Return (x, y) of the center of cell containing provided text 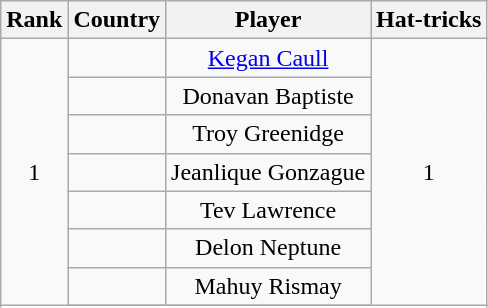
Mahuy Rismay (268, 286)
Troy Greenidge (268, 134)
Jeanlique Gonzague (268, 172)
Rank (34, 20)
Kegan Caull (268, 58)
Donavan Baptiste (268, 96)
Player (268, 20)
Tev Lawrence (268, 210)
Hat-tricks (429, 20)
Country (117, 20)
Delon Neptune (268, 248)
